Detect which cell encompasses the target text, then output its [x, y] center coordinate. 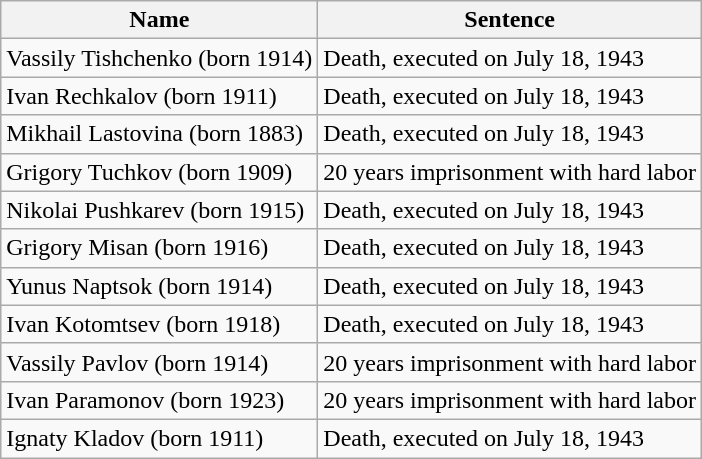
Ivan Rechkalov (born 1911) [160, 96]
Grigory Tuchkov (born 1909) [160, 172]
Nikolai Pushkarev (born 1915) [160, 210]
Grigory Misan (born 1916) [160, 248]
Ivan Paramonov (born 1923) [160, 400]
Ivan Kotomtsev (born 1918) [160, 324]
Yunus Naptsok (born 1914) [160, 286]
Name [160, 20]
Vassily Tishchenko (born 1914) [160, 58]
Vassily Pavlov (born 1914) [160, 362]
Sentence [510, 20]
Ignaty Kladov (born 1911) [160, 438]
Mikhail Lastovina (born 1883) [160, 134]
